Search for the cell housing the specified text and yield its (X, Y) center coordinate. 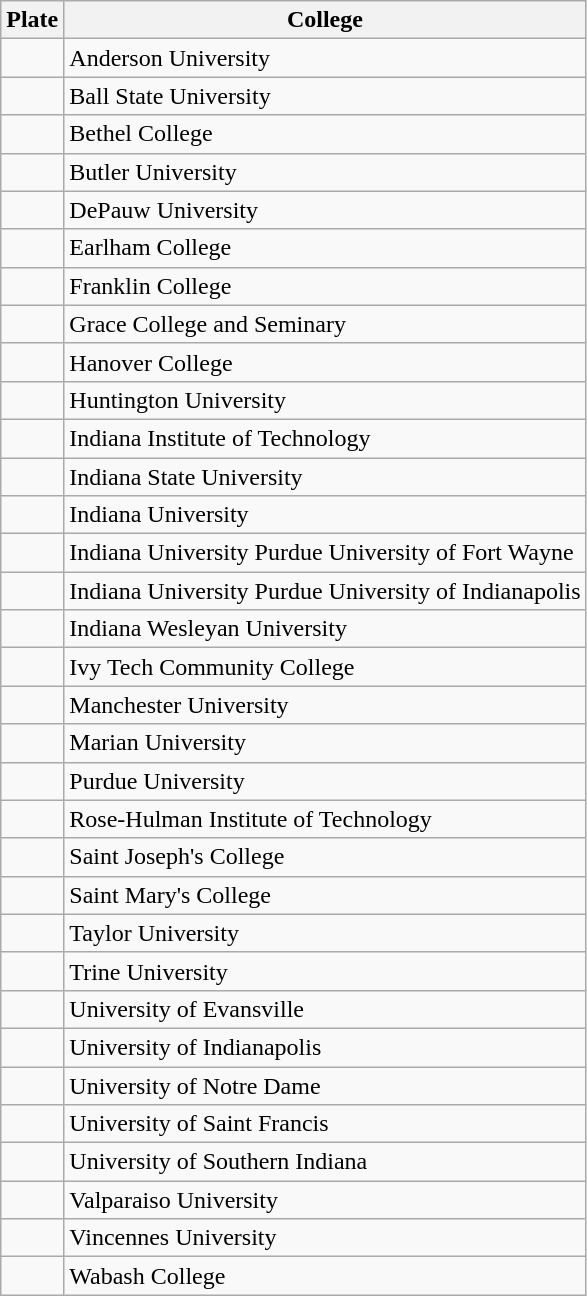
University of Notre Dame (325, 1085)
Bethel College (325, 134)
Grace College and Seminary (325, 324)
Indiana Wesleyan University (325, 629)
Rose-Hulman Institute of Technology (325, 819)
Indiana University (325, 515)
Saint Joseph's College (325, 857)
Ball State University (325, 96)
Trine University (325, 971)
Indiana University Purdue University of Fort Wayne (325, 553)
Butler University (325, 172)
Plate (32, 20)
Taylor University (325, 933)
Manchester University (325, 705)
Indiana Institute of Technology (325, 438)
Ivy Tech Community College (325, 667)
College (325, 20)
University of Southern Indiana (325, 1162)
Valparaiso University (325, 1200)
Marian University (325, 743)
Wabash College (325, 1276)
Franklin College (325, 286)
Purdue University (325, 781)
Hanover College (325, 362)
University of Evansville (325, 1009)
Earlham College (325, 248)
Vincennes University (325, 1238)
Saint Mary's College (325, 895)
Indiana State University (325, 477)
University of Saint Francis (325, 1124)
Anderson University (325, 58)
Huntington University (325, 400)
University of Indianapolis (325, 1047)
Indiana University Purdue University of Indianapolis (325, 591)
DePauw University (325, 210)
